From the cell containing the given text, extract its center point as (X, Y) coordinate. 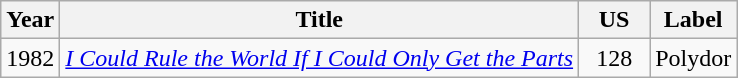
1982 (30, 58)
Label (694, 20)
I Could Rule the World If I Could Only Get the Parts (320, 58)
Year (30, 20)
Title (320, 20)
Polydor (694, 58)
US (614, 20)
128 (614, 58)
